Find where the given text appears and provide that cell's center as (X, Y) coordinate. 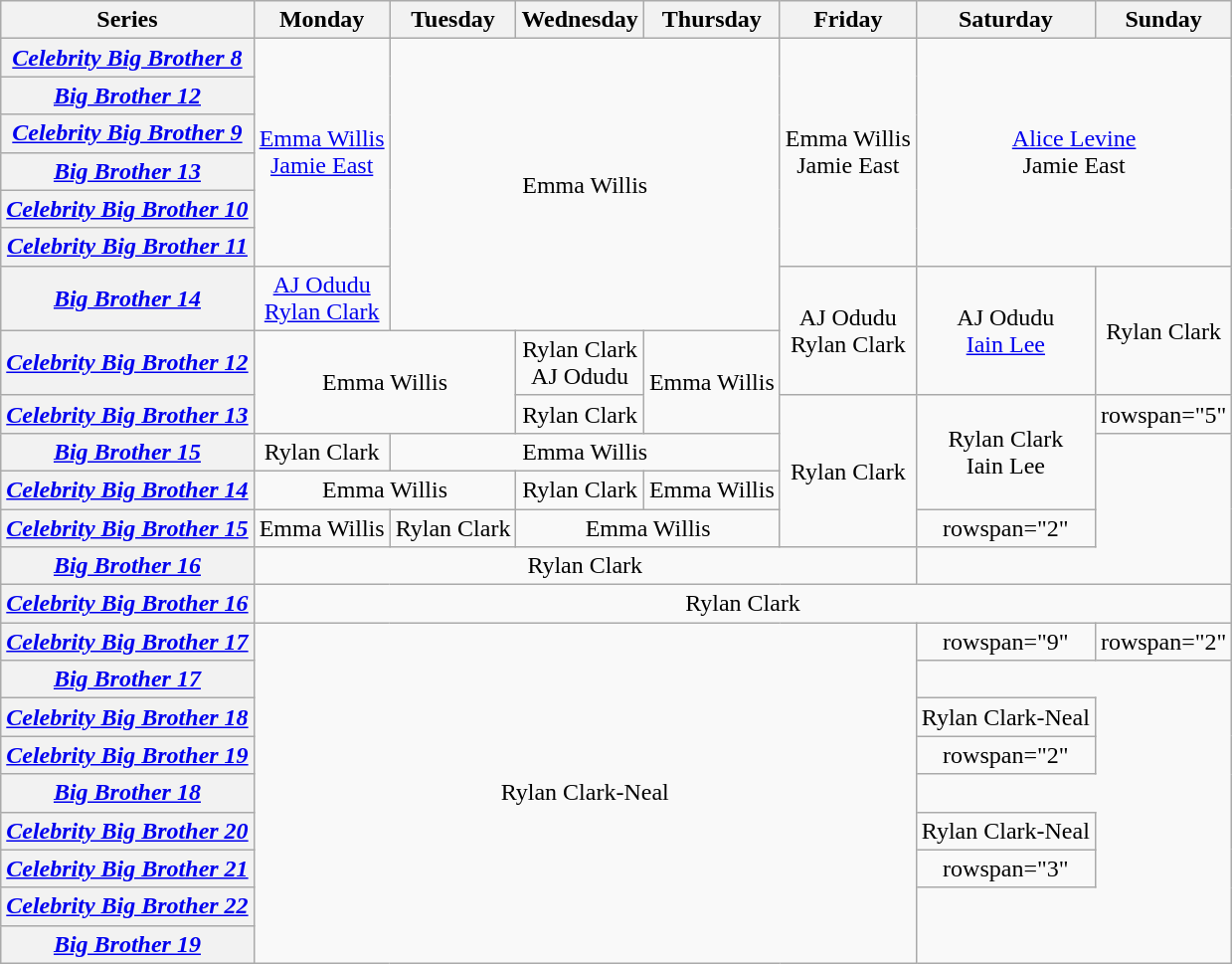
Big Brother 14 (127, 298)
Celebrity Big Brother 19 (127, 755)
Sunday (1163, 20)
Big Brother 19 (127, 944)
Celebrity Big Brother 14 (127, 489)
Rylan ClarkIain Lee (1005, 452)
Celebrity Big Brother 22 (127, 906)
Celebrity Big Brother 18 (127, 717)
Big Brother 12 (127, 96)
Thursday (712, 20)
Celebrity Big Brother 9 (127, 133)
Big Brother 15 (127, 452)
Celebrity Big Brother 13 (127, 414)
Friday (847, 20)
rowspan="9" (1005, 642)
Rylan ClarkAJ Odudu (580, 362)
Celebrity Big Brother 20 (127, 831)
Tuesday (453, 20)
Celebrity Big Brother 21 (127, 868)
AJ OduduIain Lee (1005, 330)
Series (127, 20)
rowspan="5" (1163, 414)
Big Brother 13 (127, 171)
Big Brother 16 (127, 566)
Saturday (1005, 20)
Celebrity Big Brother 17 (127, 642)
Celebrity Big Brother 10 (127, 209)
Celebrity Big Brother 8 (127, 58)
Big Brother 17 (127, 679)
Celebrity Big Brother 12 (127, 362)
Wednesday (580, 20)
Celebrity Big Brother 16 (127, 604)
rowspan="3" (1005, 868)
Monday (322, 20)
Big Brother 18 (127, 793)
Celebrity Big Brother 15 (127, 528)
Alice LevineJamie East (1074, 152)
Celebrity Big Brother 11 (127, 247)
